Scan for the cell matching the given text and deliver its (x, y) coordinate at center. 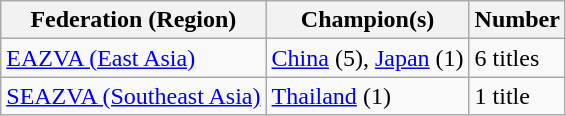
China (5), Japan (1) (368, 58)
EAZVA (East Asia) (134, 58)
Number (517, 20)
6 titles (517, 58)
1 title (517, 96)
Thailand (1) (368, 96)
SEAZVA (Southeast Asia) (134, 96)
Federation (Region) (134, 20)
Champion(s) (368, 20)
